Output the (x, y) coordinate of the center of the cell containing the given text.  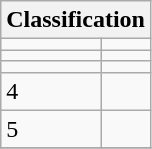
Classification (76, 20)
5 (52, 129)
4 (52, 91)
